Scan for the cell matching the given text and deliver its (x, y) coordinate at center. 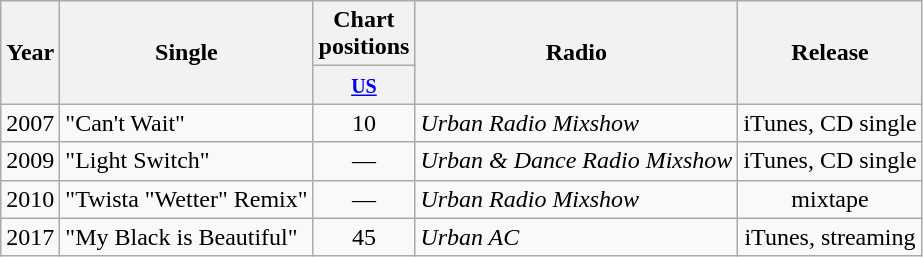
45 (364, 237)
2007 (30, 123)
"Light Switch" (186, 161)
iTunes, streaming (830, 237)
Chart positions (364, 34)
US (364, 85)
"Twista "Wetter" Remix" (186, 199)
Release (830, 52)
mixtape (830, 199)
Single (186, 52)
"Can't Wait" (186, 123)
2010 (30, 199)
"My Black is Beautiful" (186, 237)
Urban AC (576, 237)
Radio (576, 52)
Urban & Dance Radio Mixshow (576, 161)
Year (30, 52)
2017 (30, 237)
2009 (30, 161)
10 (364, 123)
